Capture the cell that displays the provided text and extract its [X, Y] central coordinate. 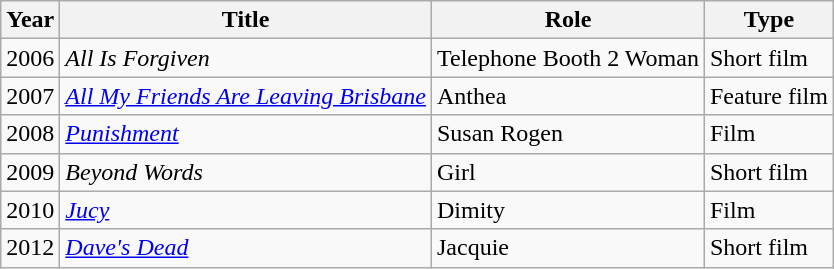
Jacquie [568, 248]
2010 [30, 210]
Role [568, 20]
Susan Rogen [568, 134]
All Is Forgiven [246, 58]
Telephone Booth 2 Woman [568, 58]
2008 [30, 134]
Beyond Words [246, 172]
Dimity [568, 210]
2012 [30, 248]
Dave's Dead [246, 248]
Girl [568, 172]
Feature film [768, 96]
Title [246, 20]
2006 [30, 58]
2009 [30, 172]
Type [768, 20]
2007 [30, 96]
Punishment [246, 134]
Jucy [246, 210]
Anthea [568, 96]
All My Friends Are Leaving Brisbane [246, 96]
Year [30, 20]
